Search for the cell housing the specified text and yield its [x, y] center coordinate. 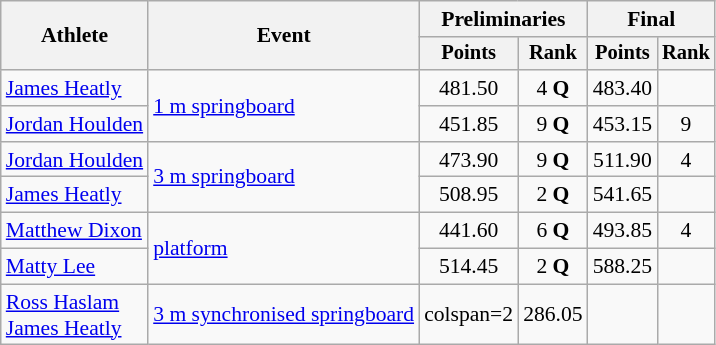
286.05 [552, 314]
Ross HaslamJames Heatly [74, 314]
441.60 [468, 231]
3 m springboard [284, 178]
9 [686, 124]
453.15 [622, 124]
Event [284, 36]
514.45 [468, 267]
Athlete [74, 36]
1 m springboard [284, 106]
4 Q [552, 88]
508.95 [468, 195]
451.85 [468, 124]
3 m synchronised springboard [284, 314]
colspan=2 [468, 314]
Matthew Dixon [74, 231]
493.85 [622, 231]
6 Q [552, 231]
platform [284, 248]
Matty Lee [74, 267]
511.90 [622, 160]
481.50 [468, 88]
588.25 [622, 267]
541.65 [622, 195]
Preliminaries [504, 19]
Final [652, 19]
483.40 [622, 88]
473.90 [468, 160]
